Output the [X, Y] coordinate of the center of the cell containing the given text.  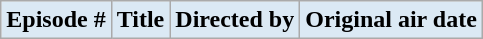
Directed by [235, 20]
Episode # [56, 20]
Title [140, 20]
Original air date [392, 20]
